Return (x, y) of the center of cell containing provided text 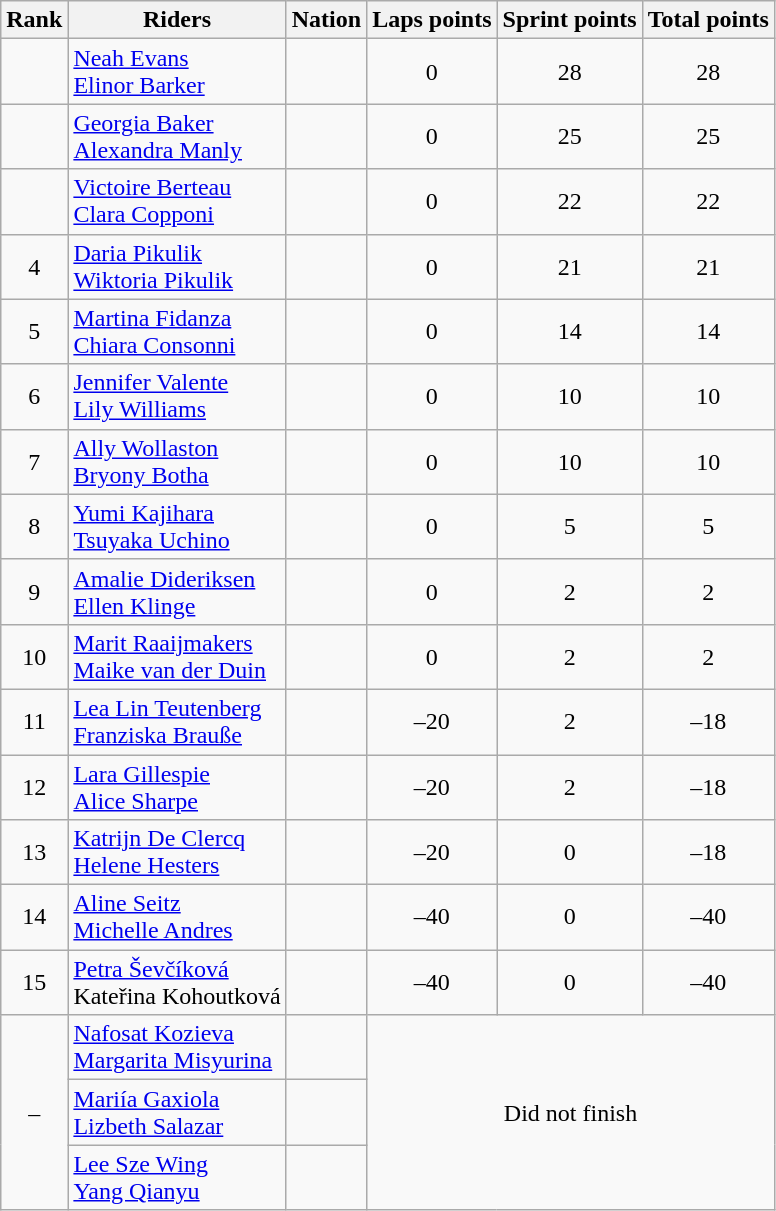
Victoire BerteauClara Copponi (177, 202)
11 (34, 722)
7 (34, 462)
Yumi KajiharaTsuyaka Uchino (177, 526)
8 (34, 526)
Did not finish (571, 1112)
Mariía GaxiolaLizbeth Salazar (177, 1112)
12 (34, 786)
Petra ŠevčíkováKateřina Kohoutková (177, 982)
Lea Lin TeutenbergFranziska Brauße (177, 722)
Laps points (432, 20)
15 (34, 982)
Martina FidanzaChiara Consonni (177, 332)
Georgia BakerAlexandra Manly (177, 136)
Daria PikulikWiktoria Pikulik (177, 266)
Lee Sze WingYang Qianyu (177, 1178)
Marit RaaijmakersMaike van der Duin (177, 656)
Jennifer ValenteLily Williams (177, 396)
Amalie DideriksenEllen Klinge (177, 592)
– (34, 1112)
Nafosat KozievaMargarita Misyurina (177, 1048)
Katrijn De ClercqHelene Hesters (177, 852)
Neah EvansElinor Barker (177, 72)
6 (34, 396)
9 (34, 592)
Sprint points (570, 20)
Nation (326, 20)
Rank (34, 20)
Aline SeitzMichelle Andres (177, 918)
4 (34, 266)
Total points (708, 20)
13 (34, 852)
Lara GillespieAlice Sharpe (177, 786)
Ally WollastonBryony Botha (177, 462)
Riders (177, 20)
